For the text-containing cell, return its midpoint in [x, y] coordinate format. 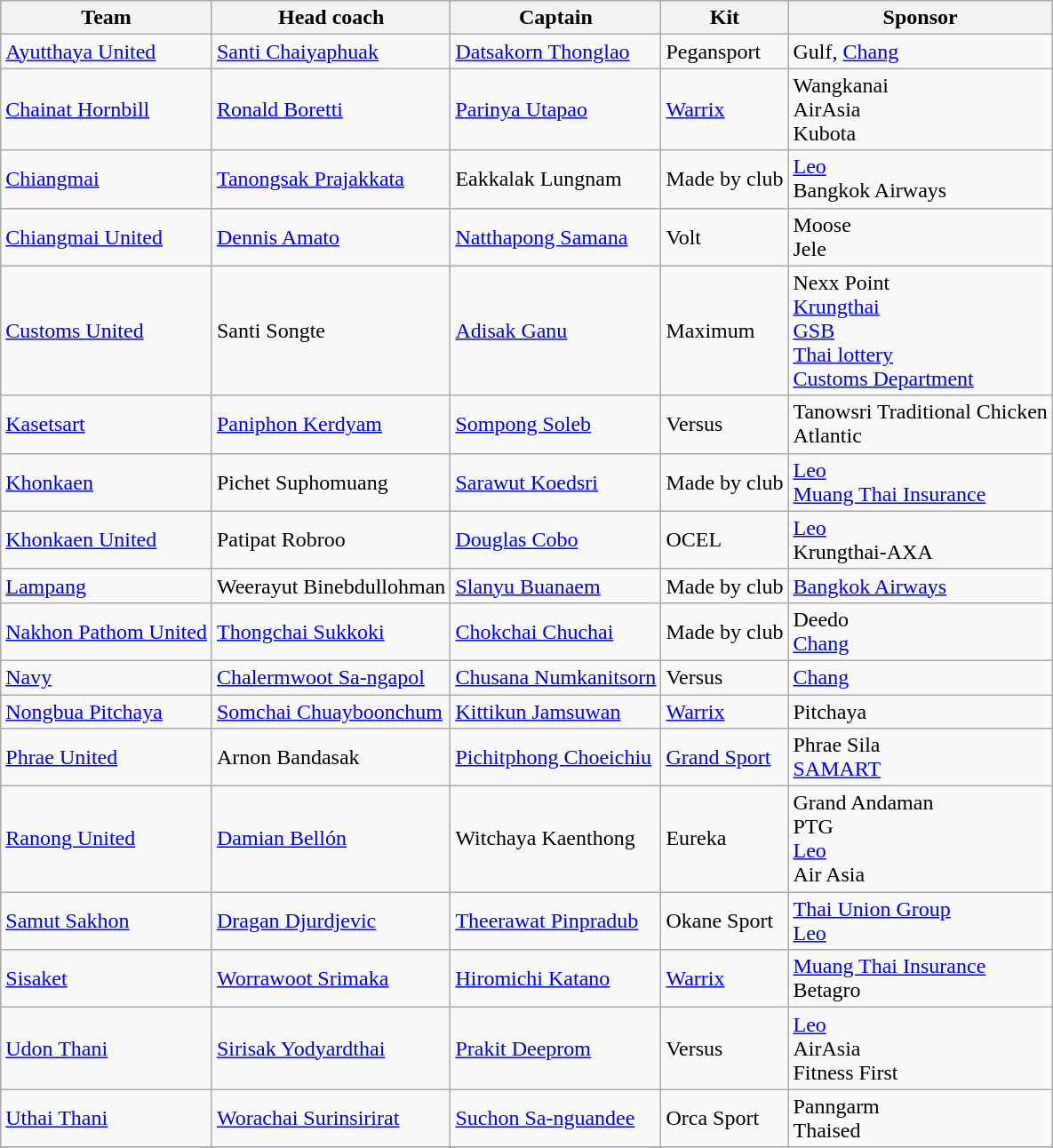
Pitchaya [921, 712]
Santi Chaiyaphuak [331, 52]
Eakkalak Lungnam [556, 179]
Slanyu Buanaem [556, 586]
Nexx PointKrungthaiGSBThai lottery Customs Department [921, 331]
Natthapong Samana [556, 236]
Pichitphong Choeichiu [556, 757]
Orca Sport [725, 1118]
Ayutthaya United [107, 52]
Tanowsri Traditional ChickenAtlantic [921, 425]
Eureka [725, 839]
Parinya Utapao [556, 109]
Nakhon Pathom United [107, 631]
Paniphon Kerdyam [331, 425]
Sisaket [107, 979]
Okane Sport [725, 921]
Volt [725, 236]
Hiromichi Katano [556, 979]
Ranong United [107, 839]
Head coach [331, 18]
Team [107, 18]
Tanongsak Prajakkata [331, 179]
Chiangmai United [107, 236]
Sarawut Koedsri [556, 482]
Adisak Ganu [556, 331]
Chainat Hornbill [107, 109]
Dennis Amato [331, 236]
MooseJele [921, 236]
Uthai Thani [107, 1118]
Arnon Bandasak [331, 757]
Chusana Numkanitsorn [556, 677]
Customs United [107, 331]
Worachai Surinsirirat [331, 1118]
Damian Bellón [331, 839]
Leo Muang Thai Insurance [921, 482]
Prakit Deeprom [556, 1048]
Phrae SilaSAMART [921, 757]
Chokchai Chuchai [556, 631]
Chalermwoot Sa-ngapol [331, 677]
Theerawat Pinpradub [556, 921]
Suchon Sa-nguandee [556, 1118]
Thai Union Group Leo [921, 921]
Captain [556, 18]
OCEL [725, 540]
Dragan Djurdjevic [331, 921]
Maximum [725, 331]
Ronald Boretti [331, 109]
WangkanaiAirAsiaKubota [921, 109]
Phrae United [107, 757]
Kittikun Jamsuwan [556, 712]
Witchaya Kaenthong [556, 839]
Worrawoot Srimaka [331, 979]
Muang Thai InsuranceBetagro [921, 979]
LeoAirAsiaFitness First [921, 1048]
Pichet Suphomuang [331, 482]
Kit [725, 18]
LeoBangkok Airways [921, 179]
Khonkaen [107, 482]
Leo Krungthai-AXA [921, 540]
Grand Sport [725, 757]
Grand AndamanPTGLeo Air Asia [921, 839]
Patipat Robroo [331, 540]
Nongbua Pitchaya [107, 712]
Sompong Soleb [556, 425]
Sponsor [921, 18]
Weerayut Binebdullohman [331, 586]
Somchai Chuayboonchum [331, 712]
PanngarmThaised [921, 1118]
Chiangmai [107, 179]
Gulf, Chang [921, 52]
Udon Thani [107, 1048]
Kasetsart [107, 425]
Chang [921, 677]
Sirisak Yodyardthai [331, 1048]
Pegansport [725, 52]
Lampang [107, 586]
Thongchai Sukkoki [331, 631]
Deedo Chang [921, 631]
Douglas Cobo [556, 540]
Samut Sakhon [107, 921]
Navy [107, 677]
Bangkok Airways [921, 586]
Khonkaen United [107, 540]
Santi Songte [331, 331]
Datsakorn Thonglao [556, 52]
